Determine the [x, y] coordinate at the center of the cell enclosing the given text.  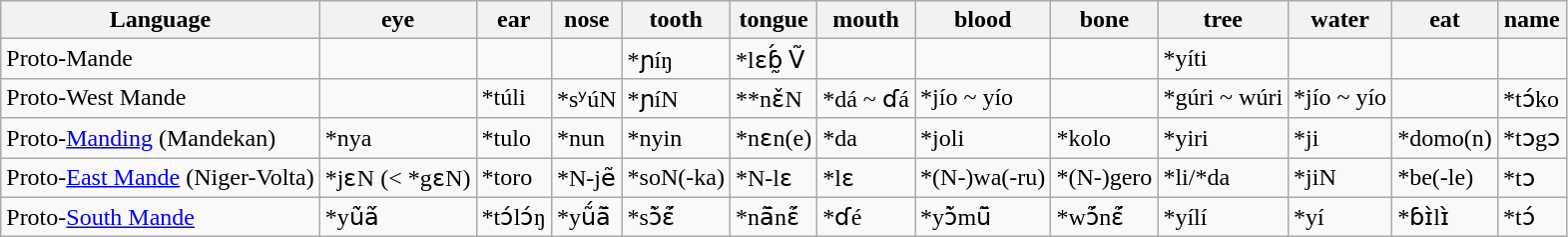
name [1531, 20]
*nyin [676, 138]
tree [1224, 20]
nose [587, 20]
*túli [513, 98]
Proto-East Mande (Niger-Volta) [160, 178]
tooth [676, 20]
*tɔ [1531, 178]
eat [1445, 20]
Proto-West Mande [160, 98]
*yɔ̃̀mũ̄ [983, 217]
*nɛn(e) [773, 138]
*ɲíŋ [676, 59]
*tulo [513, 138]
*lɛ [866, 178]
*tɔ́lɔ́ŋ [513, 217]
*jiN [1340, 178]
Proto-Mande [160, 59]
*tɔgɔ [1531, 138]
*nya [397, 138]
**nɛ̌N [773, 98]
*wɔ̃́nɛ̃́ [1104, 217]
*jɛN (< *gɛN) [397, 178]
*tɔ́ [1531, 217]
*N-lɛ [773, 178]
Proto-South Mande [160, 217]
*ɲíN [676, 98]
*sʸúN [587, 98]
water [1340, 20]
*yũ̀ã́ [397, 217]
Proto-Manding (Mandekan) [160, 138]
Language [160, 20]
*nun [587, 138]
*ɗé [866, 217]
*yíti [1224, 59]
*tɔ́ko [1531, 98]
*dá ~ ɗá [866, 98]
*ji [1340, 138]
*nã̄nɛ̃́ [773, 217]
*da [866, 138]
*toro [513, 178]
*soN(-ka) [676, 178]
*(N-)wa(-ru) [983, 178]
eye [397, 20]
bone [1104, 20]
*(N-)gero [1104, 178]
*ɓɪ̀lɪ̀ [1445, 217]
mouth [866, 20]
*be(-le) [1445, 178]
*lɛɓ̰́ Ṽ [773, 59]
*domo(n) [1445, 138]
*yí [1340, 217]
*yílí [1224, 217]
ear [513, 20]
blood [983, 20]
*yṹã̄ [587, 217]
*gúri ~ wúri [1224, 98]
*yiri [1224, 138]
*N-jẽ [587, 178]
*li/*da [1224, 178]
*sɔ̃̀ɛ̃́ [676, 217]
tongue [773, 20]
*joli [983, 138]
*kolo [1104, 138]
